Search for the cell housing the specified text and yield its [X, Y] center coordinate. 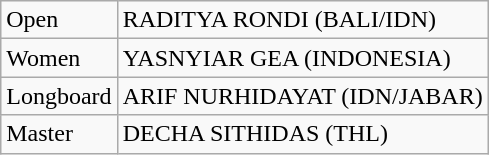
ARIF NURHIDAYAT (IDN/JABAR) [302, 96]
Open [59, 20]
Women [59, 58]
DECHA SITHIDAS (THL) [302, 134]
RADITYA RONDI (BALI/IDN) [302, 20]
YASNYIAR GEA (INDONESIA) [302, 58]
Master [59, 134]
Longboard [59, 96]
